Return (X, Y) of the center of cell containing provided text 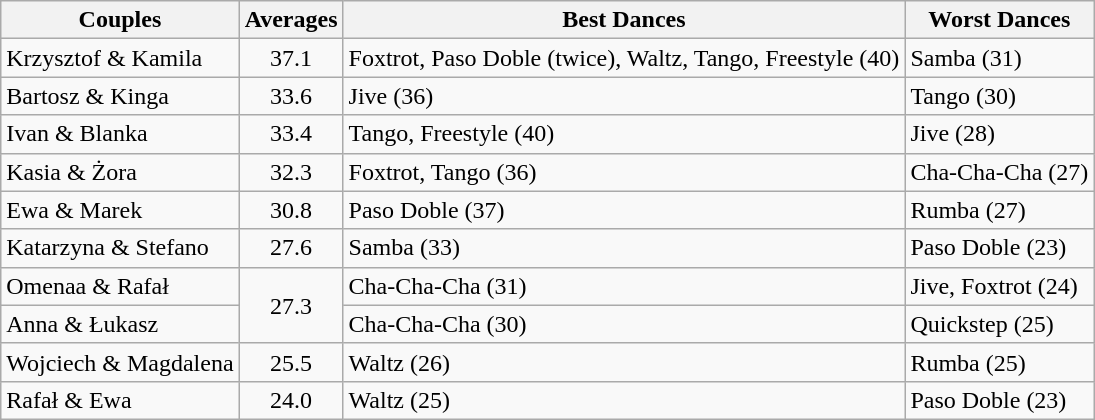
Quickstep (25) (1000, 324)
Cha-Cha-Cha (30) (624, 324)
Rumba (25) (1000, 362)
Rumba (27) (1000, 210)
Kasia & Żora (120, 172)
Cha-Cha-Cha (27) (1000, 172)
Anna & Łukasz (120, 324)
Rafał & Ewa (120, 400)
25.5 (291, 362)
Samba (33) (624, 248)
27.6 (291, 248)
Jive, Foxtrot (24) (1000, 286)
Tango (30) (1000, 96)
Bartosz & Kinga (120, 96)
Ewa & Marek (120, 210)
Waltz (26) (624, 362)
27.3 (291, 305)
33.4 (291, 134)
Tango, Freestyle (40) (624, 134)
37.1 (291, 58)
33.6 (291, 96)
Foxtrot, Paso Doble (twice), Waltz, Tango, Freestyle (40) (624, 58)
Worst Dances (1000, 20)
Averages (291, 20)
30.8 (291, 210)
Jive (28) (1000, 134)
32.3 (291, 172)
Omenaa & Rafał (120, 286)
Samba (31) (1000, 58)
Paso Doble (37) (624, 210)
Waltz (25) (624, 400)
Katarzyna & Stefano (120, 248)
Foxtrot, Tango (36) (624, 172)
Jive (36) (624, 96)
24.0 (291, 400)
Krzysztof & Kamila (120, 58)
Couples (120, 20)
Best Dances (624, 20)
Ivan & Blanka (120, 134)
Cha-Cha-Cha (31) (624, 286)
Wojciech & Magdalena (120, 362)
